Locate the cell with the specified text and output its (X, Y) center coordinate. 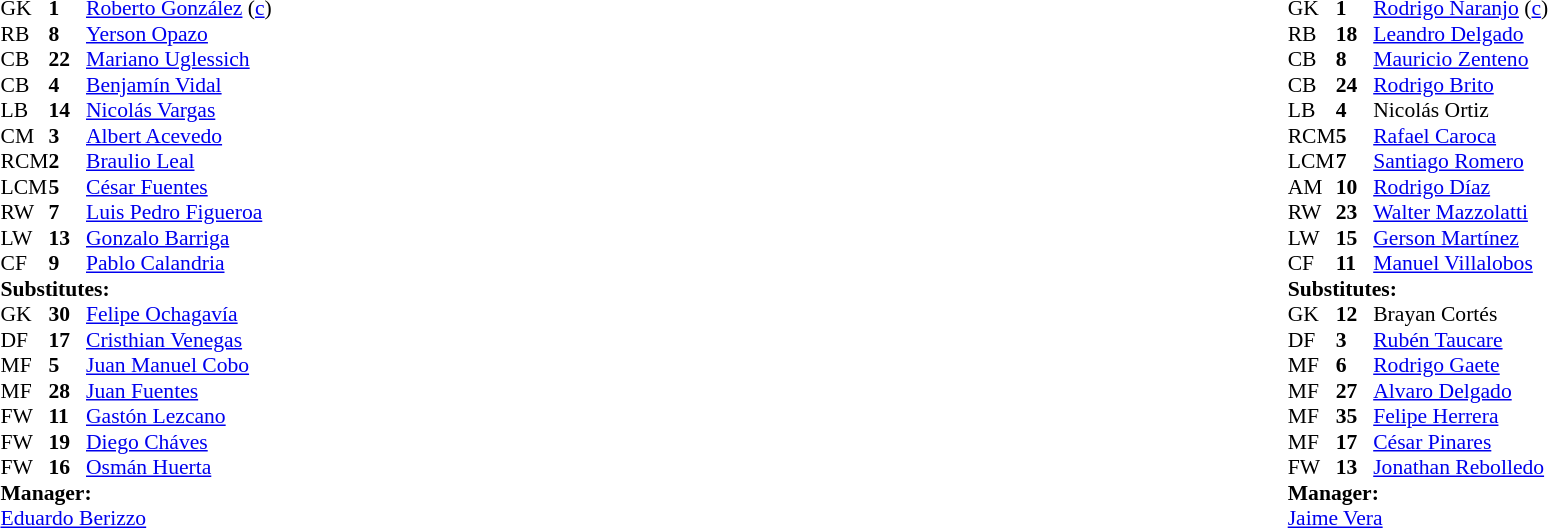
27 (1355, 391)
Osmán Huerta (179, 467)
18 (1355, 34)
Mauricio Zenteno (1460, 59)
Braulio Leal (179, 161)
Felipe Ochagavía (179, 315)
24 (1355, 85)
Leandro Delgado (1460, 34)
Albert Acevedo (179, 136)
Nicolás Ortiz (1460, 111)
Rodrigo Gaete (1460, 365)
30 (67, 315)
16 (67, 467)
Juan Manuel Cobo (179, 365)
12 (1355, 315)
Felipe Herrera (1460, 417)
Alvaro Delgado (1460, 391)
Manager: (136, 493)
35 (1355, 417)
Substitutes: (136, 289)
28 (67, 391)
Jonathan Rebolledo (1460, 467)
César Pinares (1460, 442)
Juan Fuentes (179, 391)
Gonzalo Barriga (179, 238)
19 (67, 442)
Brayan Cortés (1460, 315)
Gerson Martínez (1460, 238)
AM (1312, 187)
2 (67, 161)
Pablo Calandria (179, 263)
Walter Mazzolatti (1460, 213)
Cristhian Venegas (179, 340)
Yerson Opazo (179, 34)
Santiago Romero (1460, 161)
Gastón Lezcano (179, 417)
Luis Pedro Figueroa (179, 213)
15 (1355, 238)
Mariano Uglessich (179, 59)
César Fuentes (179, 187)
Rafael Caroca (1460, 136)
9 (67, 263)
Manuel Villalobos (1460, 263)
Rubén Taucare (1460, 340)
CM (24, 136)
Rodrigo Brito (1460, 85)
6 (1355, 365)
Benjamín Vidal (179, 85)
23 (1355, 213)
10 (1355, 187)
Rodrigo Díaz (1460, 187)
Diego Cháves (179, 442)
Nicolás Vargas (179, 111)
22 (67, 59)
14 (67, 111)
